Determine the (x, y) coordinate at the center of the cell enclosing the given text.  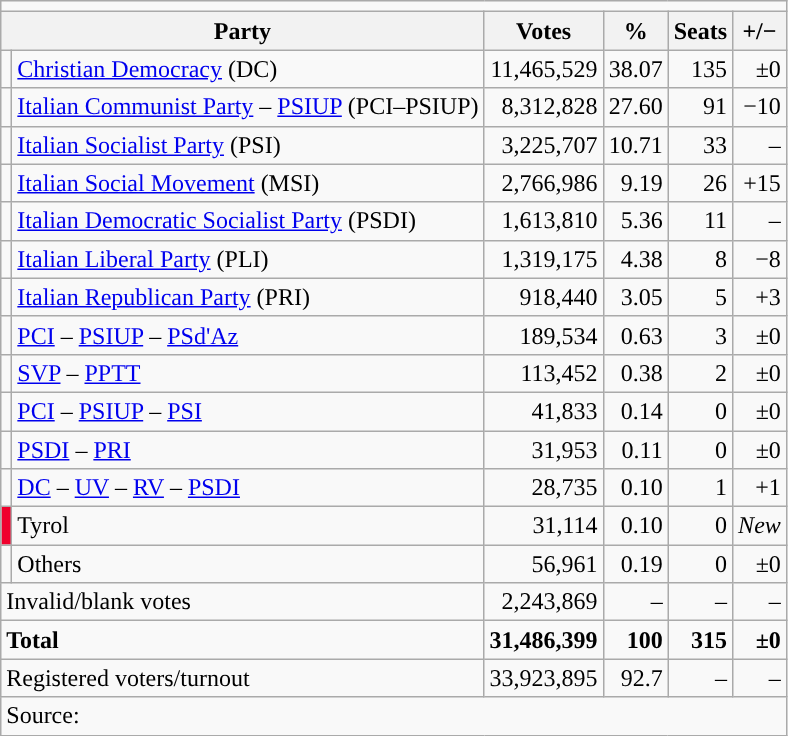
33 (700, 145)
56,961 (544, 564)
8 (700, 259)
Tyrol (248, 526)
92.7 (636, 678)
3.05 (636, 297)
38.07 (636, 69)
Italian Communist Party – PSIUP (PCI–PSIUP) (248, 107)
Christian Democracy (DC) (248, 69)
Italian Republican Party (PRI) (248, 297)
3 (700, 335)
11 (700, 221)
% (636, 31)
Party (242, 31)
2,766,986 (544, 183)
31,486,399 (544, 640)
PCI – PSIUP – PSI (248, 411)
5.36 (636, 221)
0.38 (636, 373)
Seats (700, 31)
100 (636, 640)
33,923,895 (544, 678)
+3 (760, 297)
135 (700, 69)
DC – UV – RV – PSDI (248, 488)
New (760, 526)
113,452 (544, 373)
91 (700, 107)
Source: (394, 716)
3,225,707 (544, 145)
31,114 (544, 526)
0.19 (636, 564)
−8 (760, 259)
11,465,529 (544, 69)
PCI – PSIUP – PSd'Az (248, 335)
Votes (544, 31)
1,613,810 (544, 221)
10.71 (636, 145)
Italian Liberal Party (PLI) (248, 259)
1,319,175 (544, 259)
2,243,869 (544, 602)
Invalid/blank votes (242, 602)
0.14 (636, 411)
SVP – PPTT (248, 373)
−10 (760, 107)
Italian Democratic Socialist Party (PSDI) (248, 221)
2 (700, 373)
41,833 (544, 411)
27.60 (636, 107)
+1 (760, 488)
5 (700, 297)
Total (242, 640)
+15 (760, 183)
189,534 (544, 335)
0.63 (636, 335)
1 (700, 488)
8,312,828 (544, 107)
315 (700, 640)
Registered voters/turnout (242, 678)
26 (700, 183)
PSDI – PRI (248, 449)
Italian Socialist Party (PSI) (248, 145)
31,953 (544, 449)
918,440 (544, 297)
Italian Social Movement (MSI) (248, 183)
4.38 (636, 259)
9.19 (636, 183)
28,735 (544, 488)
+/− (760, 31)
0.11 (636, 449)
Others (248, 564)
